Return [X, Y] of the center of cell containing provided text 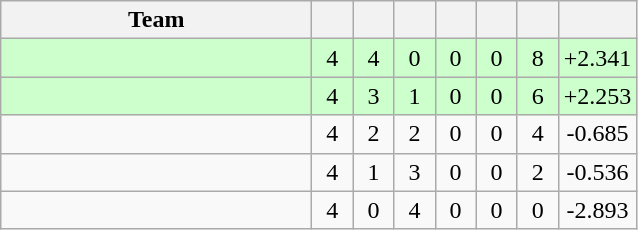
Team [156, 20]
-0.536 [598, 172]
-0.685 [598, 134]
8 [538, 58]
6 [538, 96]
-2.893 [598, 210]
+2.341 [598, 58]
+2.253 [598, 96]
